Pinpoint the cell where the given text exists, returning its (x, y) midpoint coordinate. 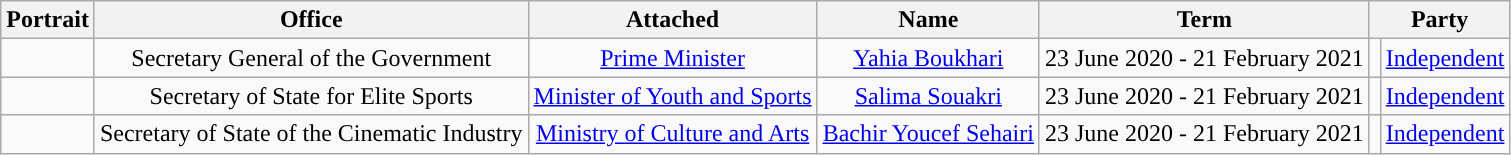
Party (1440, 20)
Portrait (48, 20)
Prime Minister (672, 58)
Bachir Youcef Sehairi (928, 134)
Minister of Youth and Sports (672, 96)
Attached (672, 20)
Secretary General of the Government (311, 58)
Term (1204, 20)
Secretary of State of the Cinematic Industry (311, 134)
Office (311, 20)
Name (928, 20)
Ministry of Culture and Arts (672, 134)
Secretary of State for Elite Sports (311, 96)
Salima Souakri (928, 96)
Yahia Boukhari (928, 58)
